Identify which cell holds the provided text, then report its (x, y) central coordinate. 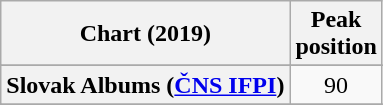
Peakposition (336, 34)
Slovak Albums (ČNS IFPI) (146, 85)
90 (336, 85)
Chart (2019) (146, 34)
